Determine the [x, y] coordinate at the center of the cell enclosing the given text.  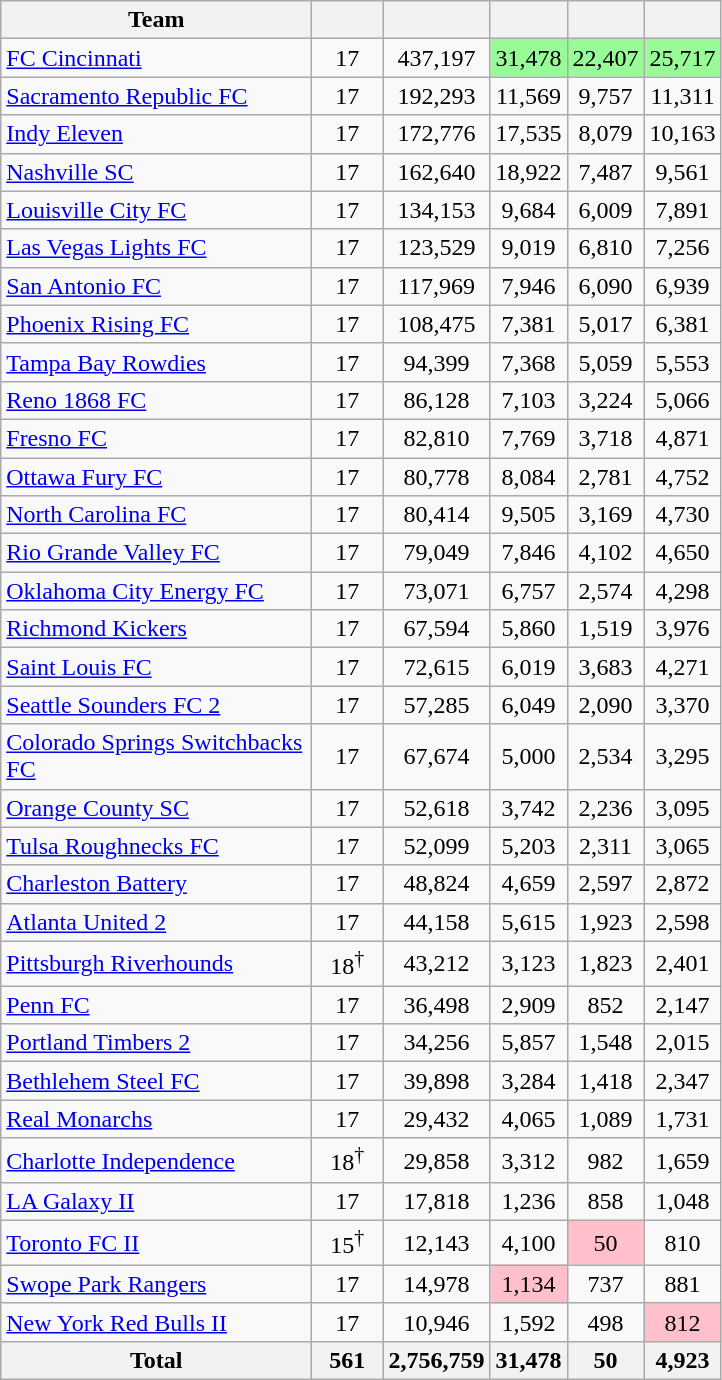
6,009 [606, 210]
2,401 [682, 964]
Team [156, 20]
7,487 [606, 172]
5,857 [528, 1043]
Nashville SC [156, 172]
5,000 [528, 756]
43,212 [436, 964]
852 [606, 1005]
6,019 [528, 667]
Fresno FC [156, 438]
Seattle Sounders FC 2 [156, 705]
Charleston Battery [156, 884]
3,718 [606, 438]
2,597 [606, 884]
12,143 [436, 1244]
44,158 [436, 922]
36,498 [436, 1005]
Pittsburgh Riverhounds [156, 964]
108,475 [436, 324]
1,418 [606, 1081]
3,169 [606, 515]
Tampa Bay Rowdies [156, 362]
Rio Grande Valley FC [156, 553]
10,946 [436, 1322]
67,674 [436, 756]
4,752 [682, 477]
2,015 [682, 1043]
New York Red Bulls II [156, 1322]
737 [606, 1284]
9,684 [528, 210]
4,730 [682, 515]
4,871 [682, 438]
6,090 [606, 286]
1,048 [682, 1202]
2,236 [606, 808]
2,574 [606, 591]
7,256 [682, 248]
Indy Eleven [156, 134]
7,946 [528, 286]
Atlanta United 2 [156, 922]
1,659 [682, 1160]
9,561 [682, 172]
Orange County SC [156, 808]
2,872 [682, 884]
2,090 [606, 705]
2,756,759 [436, 1360]
1,823 [606, 964]
561 [348, 1360]
1,519 [606, 629]
117,969 [436, 286]
2,909 [528, 1005]
6,381 [682, 324]
11,569 [528, 96]
11,311 [682, 96]
5,860 [528, 629]
192,293 [436, 96]
79,049 [436, 553]
7,381 [528, 324]
Oklahoma City Energy FC [156, 591]
Saint Louis FC [156, 667]
14,978 [436, 1284]
80,414 [436, 515]
LA Galaxy II [156, 1202]
3,284 [528, 1081]
3,123 [528, 964]
82,810 [436, 438]
134,153 [436, 210]
4,659 [528, 884]
4,650 [682, 553]
8,084 [528, 477]
6,810 [606, 248]
North Carolina FC [156, 515]
52,618 [436, 808]
172,776 [436, 134]
1,731 [682, 1119]
Louisville City FC [156, 210]
22,407 [606, 58]
1,134 [528, 1284]
San Antonio FC [156, 286]
2,311 [606, 846]
162,640 [436, 172]
Bethlehem Steel FC [156, 1081]
6,939 [682, 286]
7,769 [528, 438]
Phoenix Rising FC [156, 324]
3,976 [682, 629]
5,017 [606, 324]
73,071 [436, 591]
498 [606, 1322]
6,757 [528, 591]
8,079 [606, 134]
10,163 [682, 134]
80,778 [436, 477]
25,717 [682, 58]
15† [348, 1244]
7,846 [528, 553]
7,103 [528, 400]
Total [156, 1360]
4,298 [682, 591]
Reno 1868 FC [156, 400]
4,271 [682, 667]
Tulsa Roughnecks FC [156, 846]
1,089 [606, 1119]
5,059 [606, 362]
Real Monarchs [156, 1119]
3,312 [528, 1160]
812 [682, 1322]
858 [606, 1202]
810 [682, 1244]
2,598 [682, 922]
3,224 [606, 400]
3,683 [606, 667]
Swope Park Rangers [156, 1284]
67,594 [436, 629]
86,128 [436, 400]
1,548 [606, 1043]
437,197 [436, 58]
123,529 [436, 248]
3,095 [682, 808]
52,099 [436, 846]
9,019 [528, 248]
94,399 [436, 362]
29,858 [436, 1160]
48,824 [436, 884]
FC Cincinnati [156, 58]
881 [682, 1284]
17,818 [436, 1202]
982 [606, 1160]
3,742 [528, 808]
5,553 [682, 362]
5,615 [528, 922]
2,147 [682, 1005]
Ottawa Fury FC [156, 477]
57,285 [436, 705]
7,891 [682, 210]
17,535 [528, 134]
1,236 [528, 1202]
2,534 [606, 756]
9,505 [528, 515]
Richmond Kickers [156, 629]
39,898 [436, 1081]
34,256 [436, 1043]
3,065 [682, 846]
4,923 [682, 1360]
1,923 [606, 922]
6,049 [528, 705]
7,368 [528, 362]
4,065 [528, 1119]
3,295 [682, 756]
Colorado Springs Switchbacks FC [156, 756]
4,100 [528, 1244]
Toronto FC II [156, 1244]
18,922 [528, 172]
1,592 [528, 1322]
9,757 [606, 96]
2,347 [682, 1081]
29,432 [436, 1119]
3,370 [682, 705]
Portland Timbers 2 [156, 1043]
Charlotte Independence [156, 1160]
4,102 [606, 553]
5,203 [528, 846]
Penn FC [156, 1005]
Las Vegas Lights FC [156, 248]
5,066 [682, 400]
2,781 [606, 477]
72,615 [436, 667]
Sacramento Republic FC [156, 96]
